From the cell containing the given text, extract its center point as (x, y) coordinate. 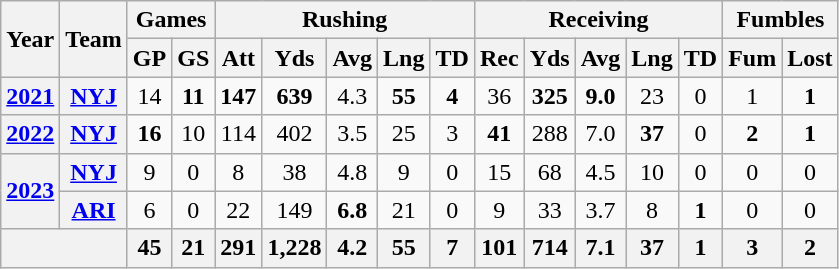
Lost (810, 58)
Receiving (598, 20)
Team (94, 39)
11 (194, 96)
36 (499, 96)
325 (550, 96)
402 (294, 134)
16 (149, 134)
714 (550, 248)
291 (238, 248)
1,228 (294, 248)
7.0 (600, 134)
101 (499, 248)
3.7 (600, 210)
45 (149, 248)
6.8 (352, 210)
ARI (94, 210)
147 (238, 96)
15 (499, 172)
9.0 (600, 96)
4.5 (600, 172)
Rushing (345, 20)
22 (238, 210)
4.2 (352, 248)
Fum (752, 58)
Att (238, 58)
288 (550, 134)
3.5 (352, 134)
25 (404, 134)
14 (149, 96)
GS (194, 58)
4.3 (352, 96)
33 (550, 210)
4 (452, 96)
23 (652, 96)
114 (238, 134)
Rec (499, 58)
2021 (30, 96)
2022 (30, 134)
639 (294, 96)
149 (294, 210)
6 (149, 210)
2023 (30, 191)
Games (170, 20)
7 (452, 248)
Year (30, 39)
68 (550, 172)
Fumbles (780, 20)
38 (294, 172)
GP (149, 58)
41 (499, 134)
7.1 (600, 248)
4.8 (352, 172)
